Return the (x, y) coordinate for the center point of the cell that contains the specified text.  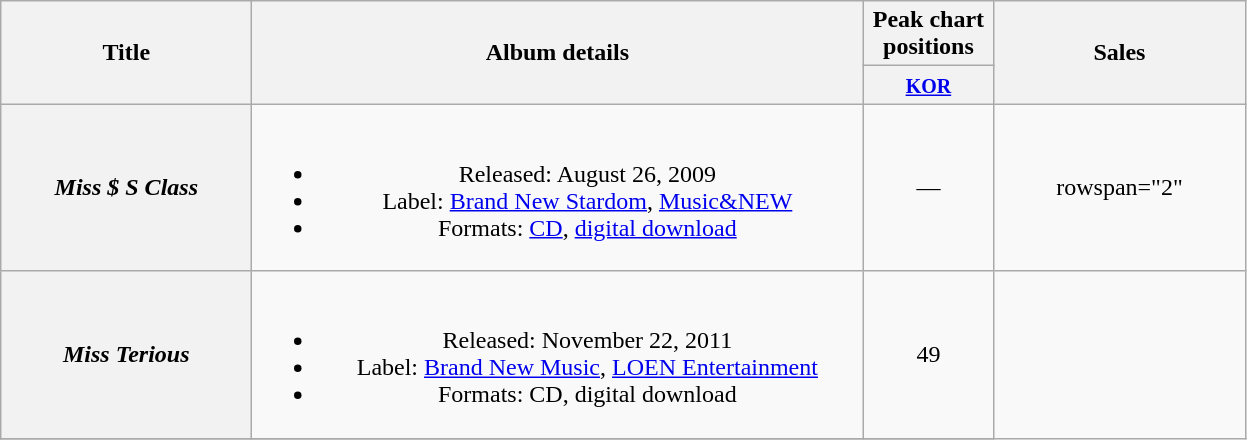
— (928, 188)
KOR (928, 85)
49 (928, 354)
Title (126, 52)
Released: November 22, 2011Label: Brand New Music, LOEN EntertainmentFormats: CD, digital download (558, 354)
Album details (558, 52)
Peak chart positions (928, 34)
Released: August 26, 2009Label: Brand New Stardom, Music&NEWFormats: CD, digital download (558, 188)
Sales (1120, 52)
rowspan="2" (1120, 188)
Miss Terious (126, 354)
Miss $ S Class (126, 188)
